Detect which cell encompasses the target text, then output its [X, Y] center coordinate. 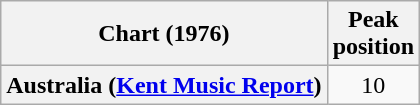
Chart (1976) [164, 34]
Australia (Kent Music Report) [164, 85]
10 [373, 85]
Peakposition [373, 34]
